For the text-containing cell, return its midpoint in [x, y] coordinate format. 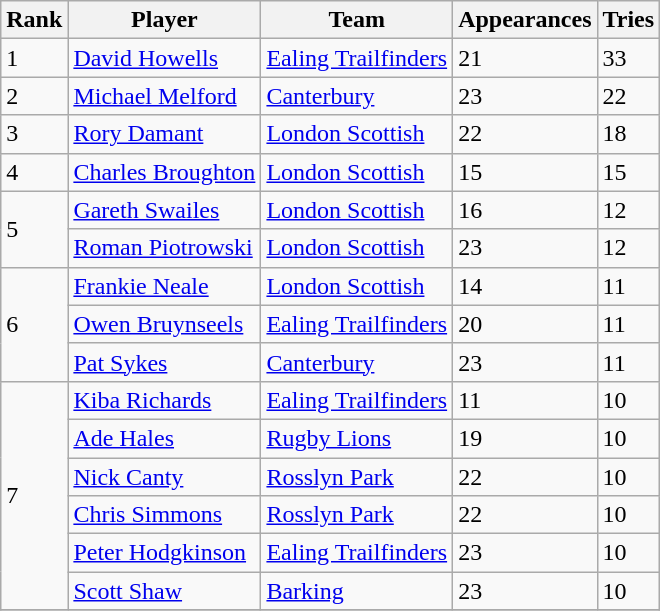
19 [525, 438]
Tries [628, 20]
Peter Hodgkinson [164, 553]
14 [525, 286]
Charles Broughton [164, 172]
2 [34, 96]
1 [34, 58]
Chris Simmons [164, 515]
Kiba Richards [164, 400]
Ade Hales [164, 438]
Pat Sykes [164, 362]
Team [357, 20]
16 [525, 210]
Appearances [525, 20]
Michael Melford [164, 96]
Rank [34, 20]
David Howells [164, 58]
Barking [357, 591]
4 [34, 172]
7 [34, 495]
Gareth Swailes [164, 210]
20 [525, 324]
Rugby Lions [357, 438]
18 [628, 134]
Roman Piotrowski [164, 248]
3 [34, 134]
6 [34, 324]
Rory Damant [164, 134]
Player [164, 20]
Frankie Neale [164, 286]
21 [525, 58]
5 [34, 229]
Nick Canty [164, 477]
Scott Shaw [164, 591]
Owen Bruynseels [164, 324]
33 [628, 58]
